Scan for the cell matching the given text and deliver its [x, y] coordinate at center. 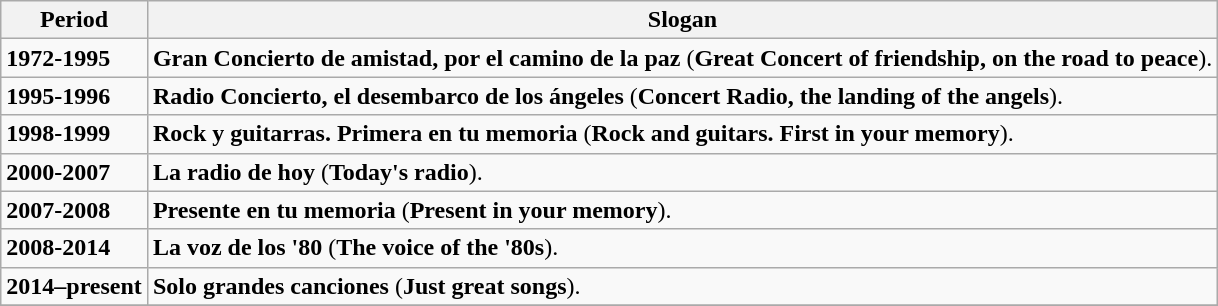
Rock y guitarras. Primera en tu memoria (Rock and guitars. First in your memory). [682, 134]
Slogan [682, 20]
Radio Concierto, el desembarco de los ángeles (Concert Radio, the landing of the angels). [682, 96]
2007-2008 [74, 210]
2008-2014 [74, 248]
1995-1996 [74, 96]
La voz de los '80 (The voice of the '80s). [682, 248]
La radio de hoy (Today's radio). [682, 172]
2000-2007 [74, 172]
Presente en tu memoria (Present in your memory). [682, 210]
1972-1995 [74, 58]
Gran Concierto de amistad, por el camino de la paz (Great Concert of friendship, on the road to peace). [682, 58]
Period [74, 20]
1998-1999 [74, 134]
Solo grandes canciones (Just great songs). [682, 286]
2014–present [74, 286]
